Output the [X, Y] coordinate of the center of the cell containing the given text.  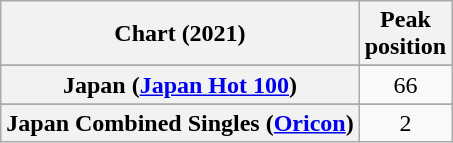
2 [405, 123]
Chart (2021) [180, 34]
Japan Combined Singles (Oricon) [180, 123]
66 [405, 85]
Japan (Japan Hot 100) [180, 85]
Peakposition [405, 34]
